Detect which cell encompasses the target text, then output its (x, y) center coordinate. 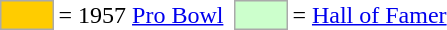
= 1957 Pro Bowl (141, 15)
